Output the [X, Y] coordinate of the center of the cell containing the given text.  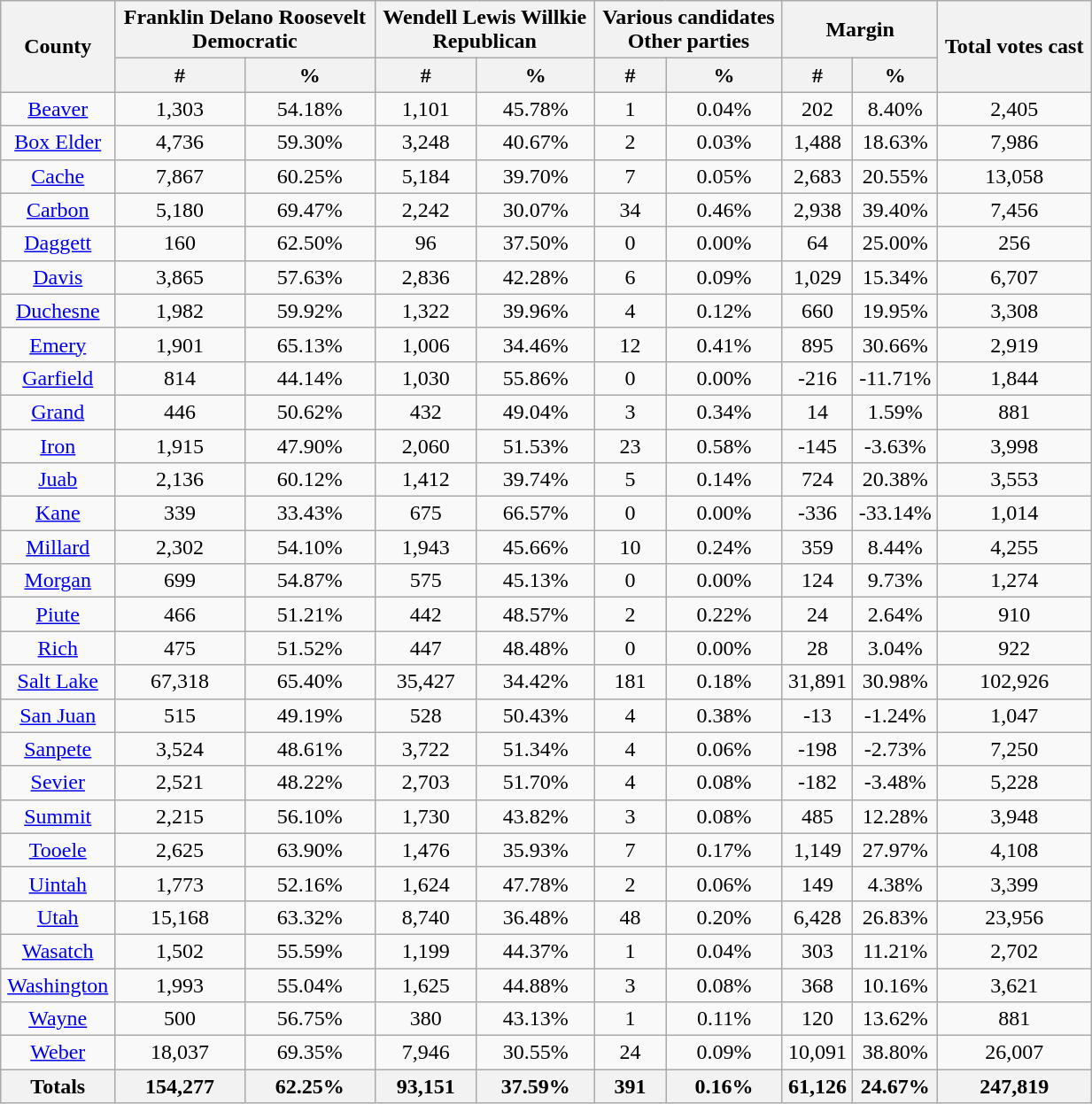
19.95% [895, 311]
49.04% [535, 412]
Duchesne [58, 311]
339 [181, 513]
724 [817, 480]
47.78% [535, 884]
699 [181, 581]
7,946 [425, 1053]
0.11% [724, 1019]
30.55% [535, 1053]
202 [817, 109]
528 [425, 715]
49.19% [310, 715]
1,322 [425, 311]
10,091 [817, 1053]
910 [1015, 614]
432 [425, 412]
15.34% [895, 277]
28 [817, 648]
30.07% [535, 210]
Utah [58, 917]
160 [181, 243]
8.44% [895, 547]
39.40% [895, 210]
2,242 [425, 210]
922 [1015, 648]
50.43% [535, 715]
1,014 [1015, 513]
675 [425, 513]
442 [425, 614]
1.59% [895, 412]
43.13% [535, 1019]
1,625 [425, 985]
6 [630, 277]
14 [817, 412]
368 [817, 985]
660 [817, 311]
303 [817, 951]
Tooele [58, 850]
3,248 [425, 143]
1,274 [1015, 581]
Cache [58, 176]
5 [630, 480]
-13 [817, 715]
Franklin Delano RooseveltDemocratic [244, 30]
59.30% [310, 143]
1,412 [425, 480]
2,302 [181, 547]
3.04% [895, 648]
149 [817, 884]
45.78% [535, 109]
35,427 [425, 682]
1,730 [425, 816]
0.41% [724, 344]
93,151 [425, 1086]
20.38% [895, 480]
359 [817, 547]
-182 [817, 783]
Piute [58, 614]
5,180 [181, 210]
0.20% [724, 917]
18.63% [895, 143]
1,149 [817, 850]
0.17% [724, 850]
-216 [817, 378]
55.86% [535, 378]
3,722 [425, 749]
8.40% [895, 109]
33.43% [310, 513]
43.82% [535, 816]
0.12% [724, 311]
-3.63% [895, 445]
1,047 [1015, 715]
2,703 [425, 783]
-3.48% [895, 783]
Grand [58, 412]
3,524 [181, 749]
60.25% [310, 176]
2,919 [1015, 344]
65.40% [310, 682]
55.59% [310, 951]
26.83% [895, 917]
Sanpete [58, 749]
25.00% [895, 243]
3,948 [1015, 816]
Summit [58, 816]
515 [181, 715]
51.34% [535, 749]
37.59% [535, 1086]
Weber [58, 1053]
37.50% [535, 243]
4,108 [1015, 850]
475 [181, 648]
1,488 [817, 143]
256 [1015, 243]
62.50% [310, 243]
1,943 [425, 547]
4,736 [181, 143]
4,255 [1015, 547]
5,228 [1015, 783]
30.66% [895, 344]
38.80% [895, 1053]
48.22% [310, 783]
1,982 [181, 311]
40.67% [535, 143]
42.28% [535, 277]
6,707 [1015, 277]
7,456 [1015, 210]
0.22% [724, 614]
66.57% [535, 513]
31,891 [817, 682]
26,007 [1015, 1053]
7,250 [1015, 749]
96 [425, 243]
44.14% [310, 378]
3,621 [1015, 985]
10.16% [895, 985]
2,405 [1015, 109]
Davis [58, 277]
0.58% [724, 445]
Uintah [58, 884]
1,199 [425, 951]
485 [817, 816]
10 [630, 547]
39.74% [535, 480]
Sevier [58, 783]
Garfield [58, 378]
44.88% [535, 985]
8,740 [425, 917]
67,318 [181, 682]
61,126 [817, 1086]
23,956 [1015, 917]
9.73% [895, 581]
0.18% [724, 682]
48 [630, 917]
56.10% [310, 816]
64 [817, 243]
Wayne [58, 1019]
-198 [817, 749]
Wendell Lewis WillkieRepublican [484, 30]
-11.71% [895, 378]
447 [425, 648]
0.05% [724, 176]
51.52% [310, 648]
48.48% [535, 648]
52.16% [310, 884]
12 [630, 344]
San Juan [58, 715]
3,399 [1015, 884]
51.21% [310, 614]
0.24% [724, 547]
15,168 [181, 917]
Box Elder [58, 143]
69.35% [310, 1053]
69.47% [310, 210]
Various candidatesOther parties [688, 30]
Kane [58, 513]
3,865 [181, 277]
45.66% [535, 547]
51.53% [535, 445]
57.63% [310, 277]
124 [817, 581]
50.62% [310, 412]
-145 [817, 445]
27.97% [895, 850]
3,998 [1015, 445]
Millard [58, 547]
18,037 [181, 1053]
34.46% [535, 344]
65.13% [310, 344]
0.34% [724, 412]
1,844 [1015, 378]
54.18% [310, 109]
Beaver [58, 109]
1,029 [817, 277]
44.37% [535, 951]
2,625 [181, 850]
34.42% [535, 682]
54.10% [310, 547]
11.21% [895, 951]
575 [425, 581]
446 [181, 412]
24.67% [895, 1086]
-2.73% [895, 749]
63.32% [310, 917]
63.90% [310, 850]
500 [181, 1019]
12.28% [895, 816]
Emery [58, 344]
23 [630, 445]
102,926 [1015, 682]
30.98% [895, 682]
56.75% [310, 1019]
36.48% [535, 917]
0.46% [724, 210]
Washington [58, 985]
39.70% [535, 176]
2,702 [1015, 951]
2.64% [895, 614]
5,184 [425, 176]
Daggett [58, 243]
1,901 [181, 344]
48.57% [535, 614]
34 [630, 210]
0.16% [724, 1086]
2,060 [425, 445]
Juab [58, 480]
2,521 [181, 783]
Totals [58, 1086]
380 [425, 1019]
1,915 [181, 445]
13,058 [1015, 176]
55.04% [310, 985]
Morgan [58, 581]
35.93% [535, 850]
1,476 [425, 850]
48.61% [310, 749]
7,867 [181, 176]
3,553 [1015, 480]
51.70% [535, 783]
4.38% [895, 884]
0.38% [724, 715]
Wasatch [58, 951]
0.14% [724, 480]
7,986 [1015, 143]
0.03% [724, 143]
54.87% [310, 581]
2,215 [181, 816]
1,006 [425, 344]
1,993 [181, 985]
47.90% [310, 445]
59.92% [310, 311]
County [58, 46]
6,428 [817, 917]
-33.14% [895, 513]
Margin [859, 30]
-336 [817, 513]
1,502 [181, 951]
2,836 [425, 277]
1,101 [425, 109]
3,308 [1015, 311]
-1.24% [895, 715]
814 [181, 378]
120 [817, 1019]
2,136 [181, 480]
Total votes cast [1015, 46]
1,624 [425, 884]
466 [181, 614]
Iron [58, 445]
Salt Lake [58, 682]
391 [630, 1086]
1,303 [181, 109]
39.96% [535, 311]
Rich [58, 648]
895 [817, 344]
2,938 [817, 210]
45.13% [535, 581]
1,773 [181, 884]
62.25% [310, 1086]
13.62% [895, 1019]
247,819 [1015, 1086]
2,683 [817, 176]
Carbon [58, 210]
20.55% [895, 176]
1,030 [425, 378]
181 [630, 682]
60.12% [310, 480]
154,277 [181, 1086]
